Extract the (x, y) coordinate from the center of the cell holding the provided text.  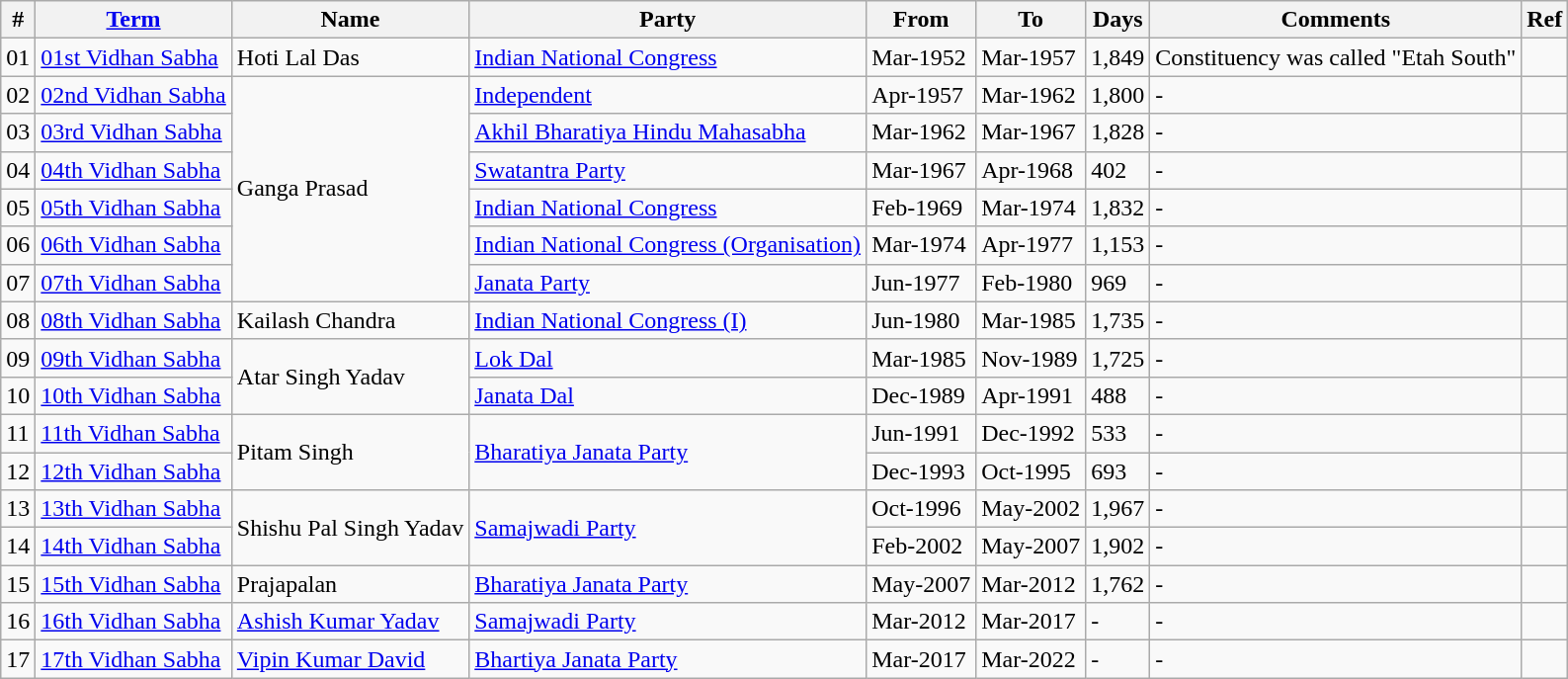
Ashish Kumar Yadav (350, 622)
Mar-1952 (921, 57)
Bhartiya Janata Party (668, 659)
Apr-1957 (921, 95)
16th Vidhan Sabha (133, 622)
Feb-2002 (921, 547)
15th Vidhan Sabha (133, 584)
969 (1118, 283)
1,849 (1118, 57)
13th Vidhan Sabha (133, 509)
05 (18, 208)
07th Vidhan Sabha (133, 283)
533 (1118, 433)
1,902 (1118, 547)
12th Vidhan Sabha (133, 471)
1,735 (1118, 320)
May-2002 (1032, 509)
06th Vidhan Sabha (133, 245)
Jun-1977 (921, 283)
07 (18, 283)
02 (18, 95)
02nd Vidhan Sabha (133, 95)
1,832 (1118, 208)
Nov-1989 (1032, 358)
10 (18, 395)
Constituency was called "Etah South" (1336, 57)
12 (18, 471)
1,828 (1118, 132)
Dec-1989 (921, 395)
04th Vidhan Sabha (133, 170)
693 (1118, 471)
04 (18, 170)
1,967 (1118, 509)
01st Vidhan Sabha (133, 57)
03 (18, 132)
Apr-1991 (1032, 395)
08th Vidhan Sabha (133, 320)
From (921, 20)
1,153 (1118, 245)
Vipin Kumar David (350, 659)
Indian National Congress (I) (668, 320)
Term (133, 20)
17th Vidhan Sabha (133, 659)
Kailash Chandra (350, 320)
Jun-1991 (921, 433)
1,725 (1118, 358)
17 (18, 659)
Hoti Lal Das (350, 57)
10th Vidhan Sabha (133, 395)
Atar Singh Yadav (350, 377)
14th Vidhan Sabha (133, 547)
11 (18, 433)
15 (18, 584)
09 (18, 358)
11th Vidhan Sabha (133, 433)
16 (18, 622)
Mar-2022 (1032, 659)
1,800 (1118, 95)
03rd Vidhan Sabha (133, 132)
Lok Dal (668, 358)
Apr-1977 (1032, 245)
Prajapalan (350, 584)
Ref (1545, 20)
05th Vidhan Sabha (133, 208)
Dec-1993 (921, 471)
Jun-1980 (921, 320)
Feb-1969 (921, 208)
01 (18, 57)
Indian National Congress (Organisation) (668, 245)
Pitam Singh (350, 452)
13 (18, 509)
Ganga Prasad (350, 189)
06 (18, 245)
Dec-1992 (1032, 433)
1,762 (1118, 584)
# (18, 20)
14 (18, 547)
To (1032, 20)
Comments (1336, 20)
Oct-1995 (1032, 471)
Akhil Bharatiya Hindu Mahasabha (668, 132)
Janata Dal (668, 395)
Apr-1968 (1032, 170)
Feb-1980 (1032, 283)
Swatantra Party (668, 170)
Shishu Pal Singh Yadav (350, 528)
Mar-1957 (1032, 57)
402 (1118, 170)
Days (1118, 20)
488 (1118, 395)
Independent (668, 95)
Name (350, 20)
09th Vidhan Sabha (133, 358)
Oct-1996 (921, 509)
Janata Party (668, 283)
08 (18, 320)
Party (668, 20)
